Pinpoint the cell where the given text exists, returning its [x, y] midpoint coordinate. 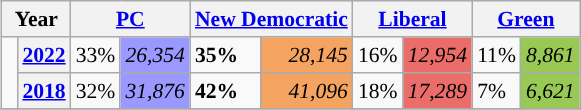
Green [526, 19]
11% [496, 55]
Liberal [412, 19]
33% [96, 55]
12,954 [438, 55]
16% [378, 55]
42% [226, 91]
7% [496, 91]
18% [378, 91]
Year [36, 19]
2022 [44, 55]
New Democratic [272, 19]
32% [96, 91]
17,289 [438, 91]
41,096 [307, 91]
8,861 [550, 55]
26,354 [154, 55]
PC [130, 19]
6,621 [550, 91]
2018 [44, 91]
28,145 [307, 55]
35% [226, 55]
31,876 [154, 91]
